Scan for the cell matching the given text and deliver its [X, Y] coordinate at center. 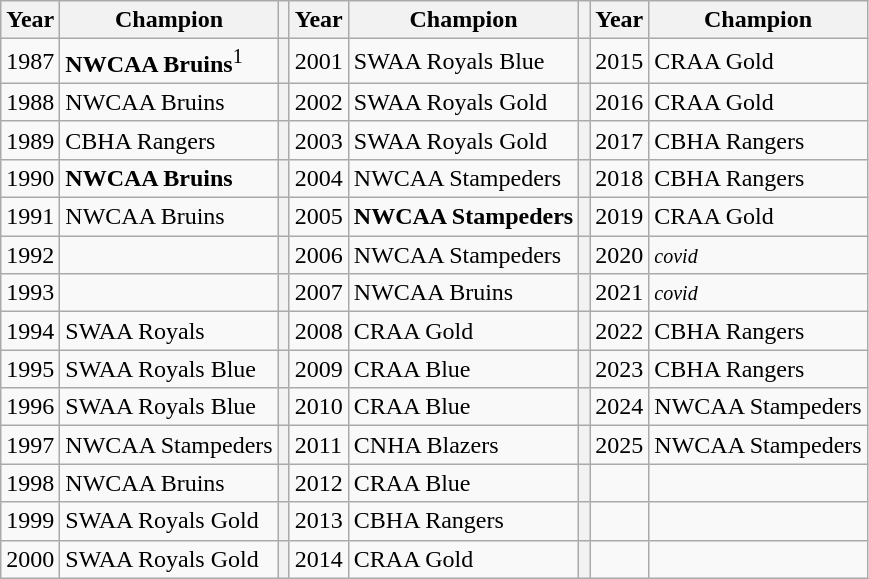
2006 [318, 255]
2010 [318, 407]
2018 [620, 178]
2024 [620, 407]
2007 [318, 293]
2023 [620, 369]
1997 [30, 445]
1993 [30, 293]
2025 [620, 445]
2009 [318, 369]
1987 [30, 62]
2016 [620, 102]
1992 [30, 255]
2012 [318, 483]
2001 [318, 62]
2021 [620, 293]
2002 [318, 102]
1991 [30, 217]
1988 [30, 102]
1994 [30, 331]
2019 [620, 217]
2013 [318, 521]
2004 [318, 178]
NWCAA Bruins1 [169, 62]
1990 [30, 178]
SWAA Royals [169, 331]
1996 [30, 407]
2020 [620, 255]
2017 [620, 140]
1989 [30, 140]
CNHA Blazers [463, 445]
2014 [318, 559]
2022 [620, 331]
2011 [318, 445]
2015 [620, 62]
2008 [318, 331]
1995 [30, 369]
2005 [318, 217]
2000 [30, 559]
1998 [30, 483]
1999 [30, 521]
2003 [318, 140]
